Search for the cell housing the specified text and yield its [X, Y] center coordinate. 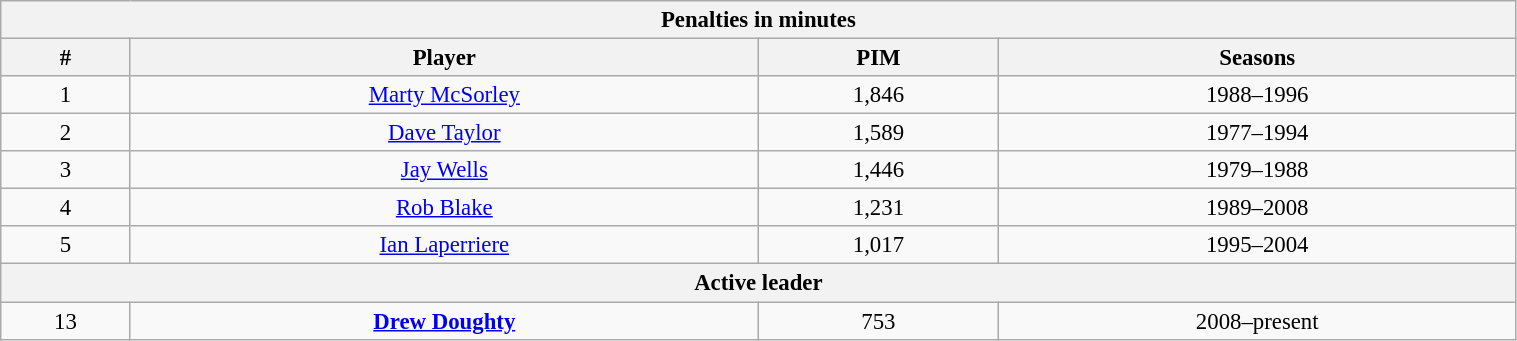
2008–present [1257, 321]
753 [878, 321]
Marty McSorley [444, 95]
Player [444, 58]
1,017 [878, 245]
Rob Blake [444, 208]
Penalties in minutes [758, 20]
13 [66, 321]
1 [66, 95]
3 [66, 170]
1,446 [878, 170]
Ian Laperriere [444, 245]
1988–1996 [1257, 95]
Seasons [1257, 58]
1977–1994 [1257, 133]
4 [66, 208]
1995–2004 [1257, 245]
Jay Wells [444, 170]
1989–2008 [1257, 208]
1,589 [878, 133]
Drew Doughty [444, 321]
# [66, 58]
PIM [878, 58]
1979–1988 [1257, 170]
5 [66, 245]
1,231 [878, 208]
Dave Taylor [444, 133]
Active leader [758, 283]
2 [66, 133]
1,846 [878, 95]
